Extract the (x, y) coordinate from the center of the cell holding the provided text.  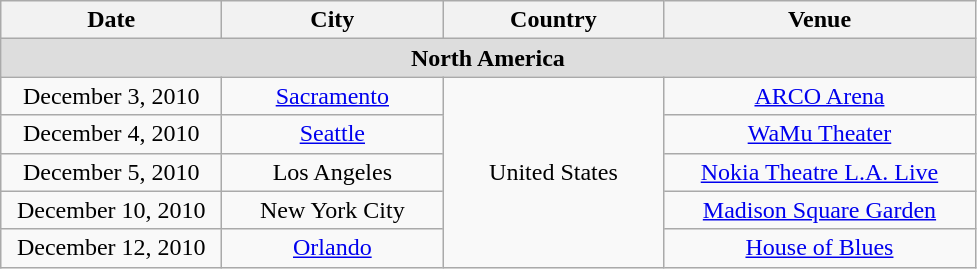
December 12, 2010 (112, 248)
House of Blues (820, 248)
December 5, 2010 (112, 172)
Nokia Theatre L.A. Live (820, 172)
December 3, 2010 (112, 96)
ARCO Arena (820, 96)
Seattle (332, 134)
Sacramento (332, 96)
Date (112, 20)
Country (554, 20)
Orlando (332, 248)
Madison Square Garden (820, 210)
December 10, 2010 (112, 210)
City (332, 20)
WaMu Theater (820, 134)
United States (554, 172)
North America (488, 58)
Venue (820, 20)
Los Angeles (332, 172)
New York City (332, 210)
December 4, 2010 (112, 134)
